Return the [x, y] coordinate for the center point of the cell that contains the specified text.  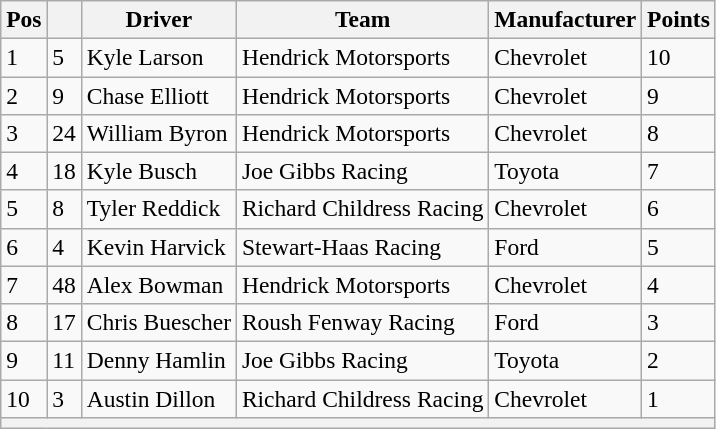
17 [64, 322]
24 [64, 133]
William Byron [158, 133]
48 [64, 285]
Kyle Larson [158, 57]
Driver [158, 19]
Stewart-Haas Racing [362, 247]
Chris Buescher [158, 322]
Pos [24, 19]
Denny Hamlin [158, 360]
Points [679, 19]
Alex Bowman [158, 285]
Chase Elliott [158, 95]
Manufacturer [566, 19]
Kevin Harvick [158, 247]
Team [362, 19]
Austin Dillon [158, 398]
Roush Fenway Racing [362, 322]
Tyler Reddick [158, 209]
18 [64, 171]
Kyle Busch [158, 171]
11 [64, 360]
